Return [x, y] of the center of cell containing provided text 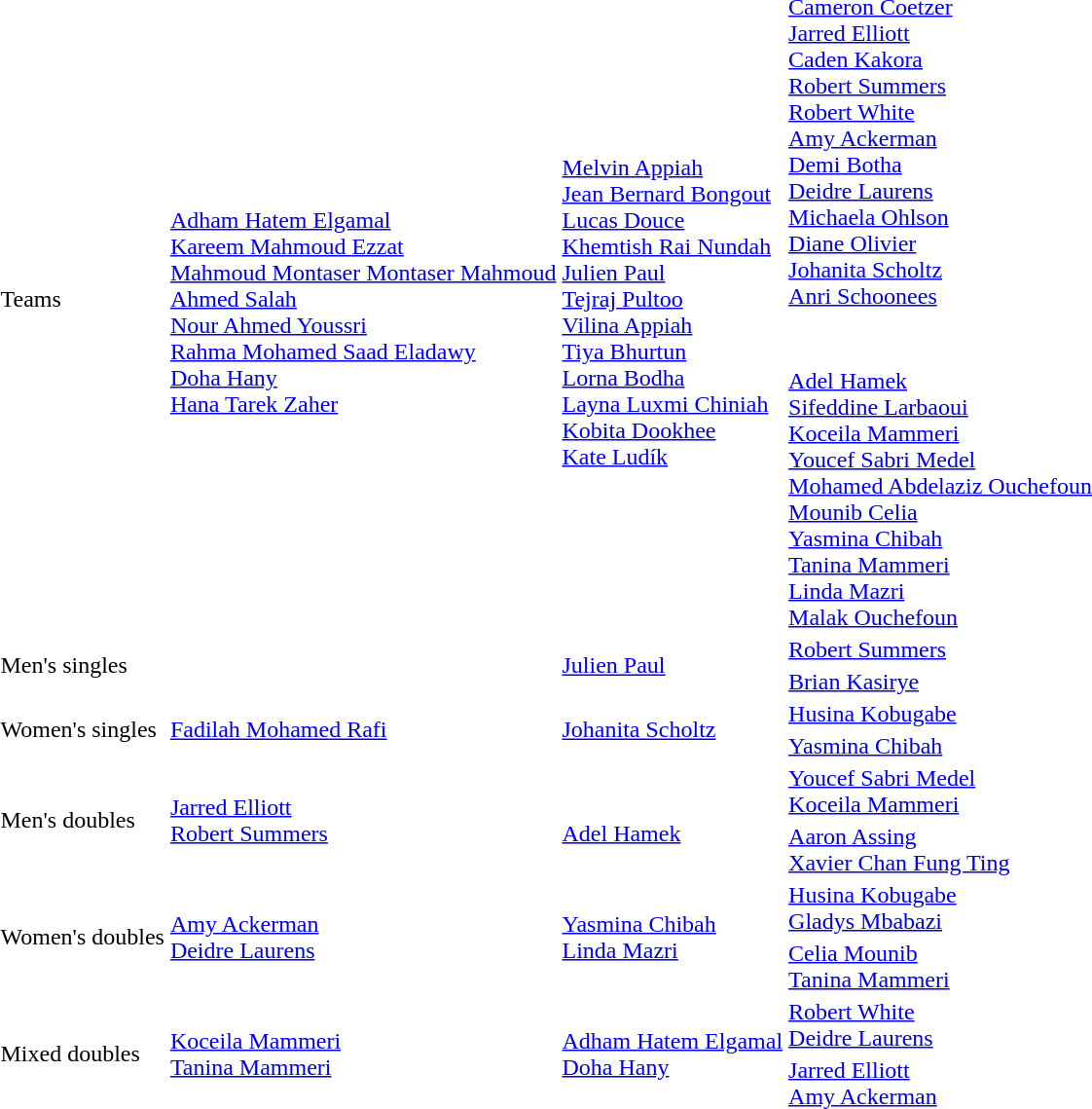
Amy Ackerman Deidre Laurens [363, 937]
Adel Hamek [673, 820]
Fadilah Mohamed Rafi [363, 730]
Yasmina Chibah Linda Mazri [673, 937]
Julien Paul [673, 666]
Johanita Scholtz [673, 730]
Jarred Elliott Robert Summers [363, 820]
